Determine the (x, y) coordinate at the center of the cell enclosing the given text.  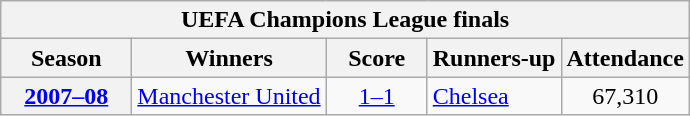
UEFA Champions League finals (346, 20)
Winners (229, 58)
Score (376, 58)
Attendance (625, 58)
Runners-up (494, 58)
Chelsea (494, 96)
Season (66, 58)
2007–08 (66, 96)
1–1 (376, 96)
Manchester United (229, 96)
67,310 (625, 96)
